Pinpoint the cell where the given text exists, returning its (X, Y) midpoint coordinate. 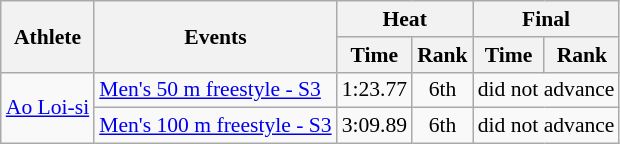
1:23.77 (374, 90)
Men's 100 m freestyle - S3 (215, 126)
Ao Loi-si (48, 108)
Events (215, 36)
Heat (405, 19)
Athlete (48, 36)
Men's 50 m freestyle - S3 (215, 90)
3:09.89 (374, 126)
Final (546, 19)
